Return the [x, y] coordinate for the center point of the cell that contains the specified text.  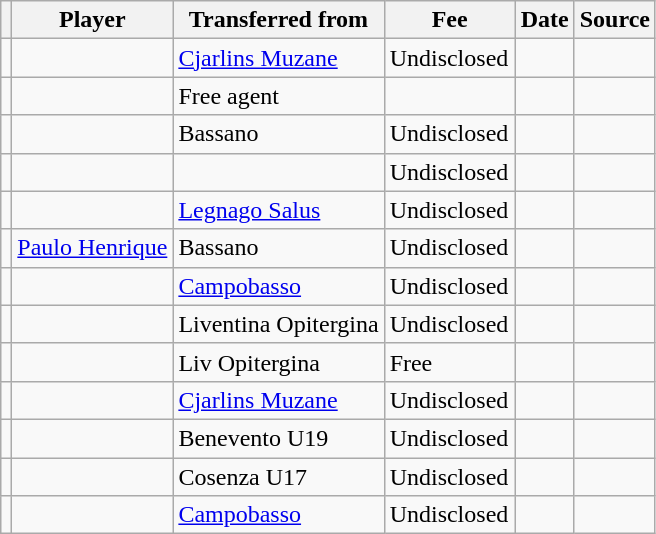
Liventina Opitergina [278, 324]
Cosenza U17 [278, 477]
Transferred from [278, 20]
Date [544, 20]
Source [614, 20]
Free agent [278, 96]
Benevento U19 [278, 438]
Liv Opitergina [278, 362]
Free [450, 362]
Paulo Henrique [92, 248]
Legnago Salus [278, 210]
Fee [450, 20]
Player [92, 20]
